For the text-containing cell, return its midpoint in [x, y] coordinate format. 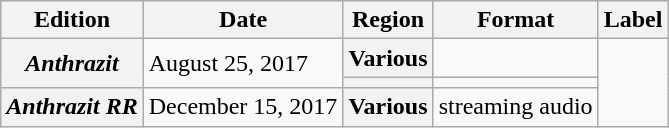
Format [516, 20]
August 25, 2017 [243, 64]
Label [633, 20]
Edition [72, 20]
Anthrazit [72, 64]
Date [243, 20]
Anthrazit RR [72, 107]
December 15, 2017 [243, 107]
streaming audio [516, 107]
Region [388, 20]
